Determine the (X, Y) coordinate at the center of the cell enclosing the given text.  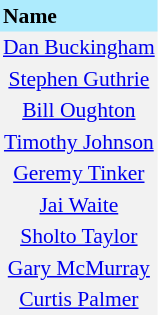
Stephen Guthrie (79, 79)
Gary McMurray (79, 268)
Bill Oughton (79, 110)
Timothy Johnson (79, 142)
Sholto Taylor (79, 236)
Geremy Tinker (79, 174)
Dan Buckingham (79, 48)
Name (79, 16)
Jai Waite (79, 205)
